Return the [x, y] coordinate for the center point of the cell that contains the specified text.  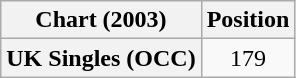
179 [248, 58]
Chart (2003) [101, 20]
UK Singles (OCC) [101, 58]
Position [248, 20]
